Capture the cell that displays the provided text and extract its (X, Y) central coordinate. 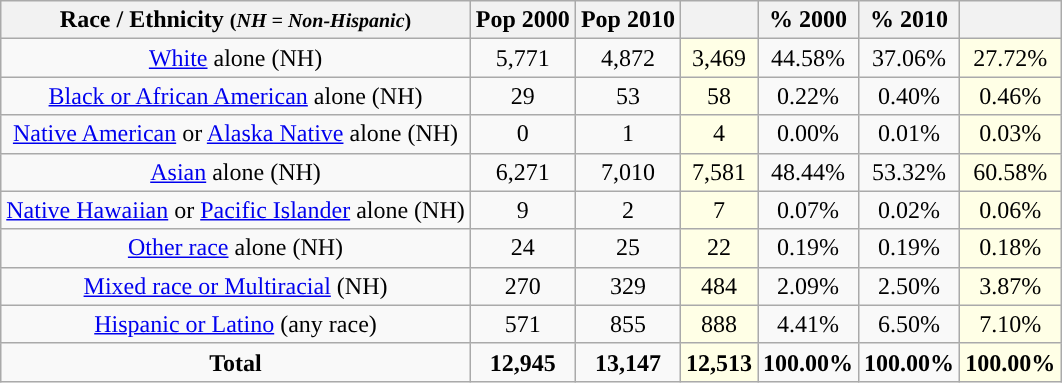
0.06% (1010, 210)
53 (628, 96)
0.02% (910, 210)
Native Hawaiian or Pacific Islander alone (NH) (236, 210)
Mixed race or Multiracial (NH) (236, 286)
571 (522, 324)
2.50% (910, 286)
Other race alone (NH) (236, 248)
12,513 (718, 362)
25 (628, 248)
Native American or Alaska Native alone (NH) (236, 134)
Race / Ethnicity (NH = Non-Hispanic) (236, 20)
29 (522, 96)
1 (628, 134)
44.58% (808, 58)
3,469 (718, 58)
Black or African American alone (NH) (236, 96)
53.32% (910, 172)
0.22% (808, 96)
58 (718, 96)
2 (628, 210)
0.01% (910, 134)
4 (718, 134)
12,945 (522, 362)
% 2010 (910, 20)
Pop 2000 (522, 20)
6,271 (522, 172)
0.00% (808, 134)
7 (718, 210)
Pop 2010 (628, 20)
Hispanic or Latino (any race) (236, 324)
27.72% (1010, 58)
270 (522, 286)
888 (718, 324)
48.44% (808, 172)
3.87% (1010, 286)
484 (718, 286)
Asian alone (NH) (236, 172)
60.58% (1010, 172)
Total (236, 362)
5,771 (522, 58)
2.09% (808, 286)
7.10% (1010, 324)
0.03% (1010, 134)
855 (628, 324)
% 2000 (808, 20)
9 (522, 210)
22 (718, 248)
329 (628, 286)
0.07% (808, 210)
0.46% (1010, 96)
White alone (NH) (236, 58)
4.41% (808, 324)
13,147 (628, 362)
0 (522, 134)
24 (522, 248)
7,010 (628, 172)
0.40% (910, 96)
7,581 (718, 172)
4,872 (628, 58)
37.06% (910, 58)
6.50% (910, 324)
0.18% (1010, 248)
